From the cell containing the given text, extract its center point as (x, y) coordinate. 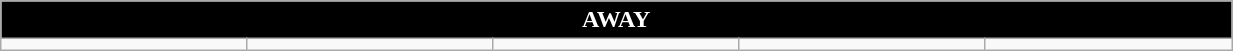
AWAY (616, 20)
